For the text-containing cell, return its midpoint in (x, y) coordinate format. 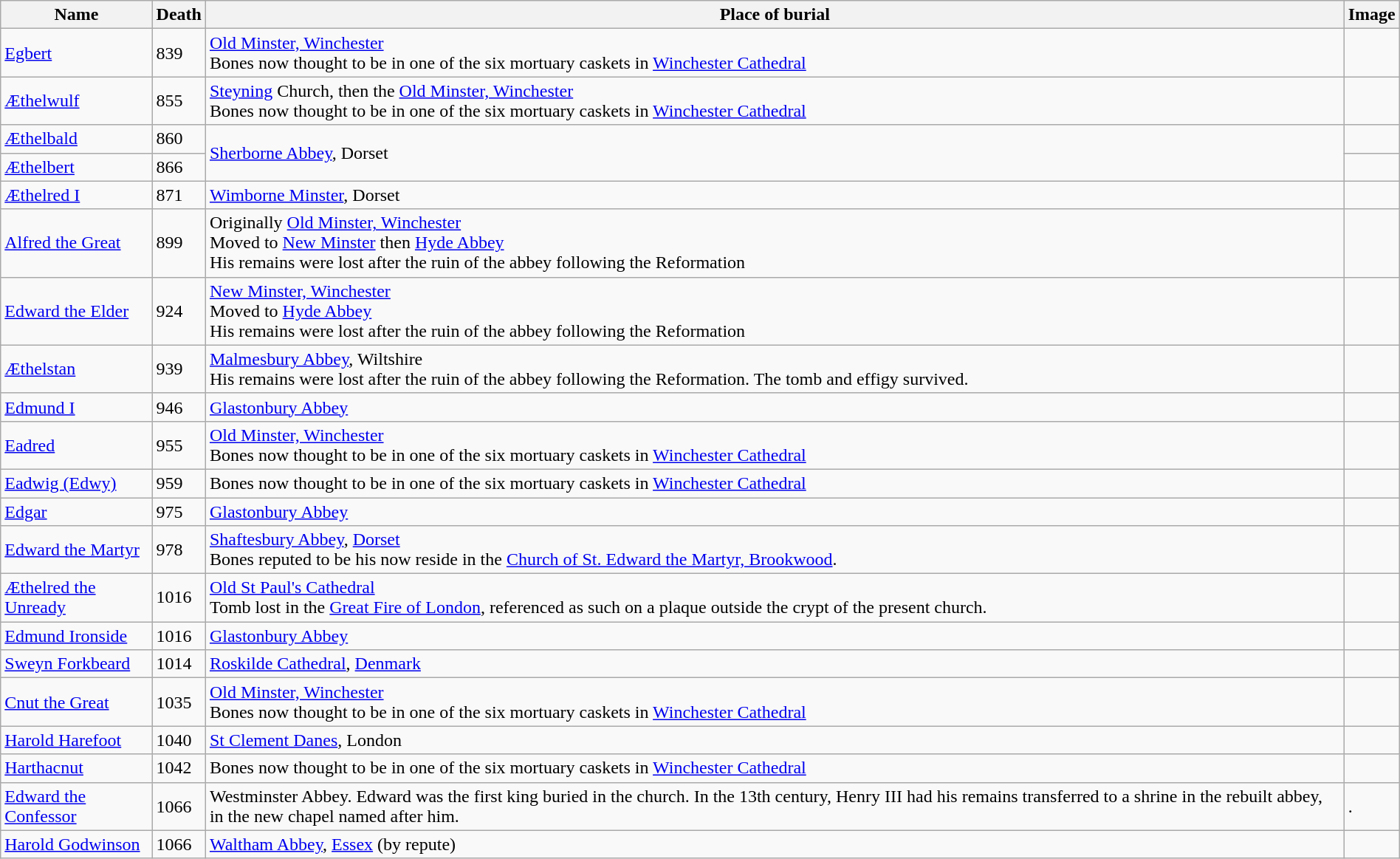
Malmesbury Abbey, WiltshireHis remains were lost after the ruin of the abbey following the Reformation. The tomb and effigy survived. (775, 369)
Image (1372, 15)
Æthelwulf (77, 100)
Harold Godwinson (77, 844)
Edmund I (77, 407)
1042 (179, 768)
Æthelred I (77, 195)
Alfred the Great (77, 243)
Æthelred the Unready (77, 598)
Old St Paul's CathedralTomb lost in the Great Fire of London, referenced as such on a plaque outside the crypt of the present church. (775, 598)
Edward the Martyr (77, 550)
New Minster, WinchesterMoved to Hyde AbbeyHis remains were lost after the ruin of the abbey following the Reformation (775, 311)
Place of burial (775, 15)
Name (77, 15)
Harthacnut (77, 768)
Eadwig (Edwy) (77, 483)
871 (179, 195)
939 (179, 369)
946 (179, 407)
Shaftesbury Abbey, DorsetBones reputed to be his now reside in the Church of St. Edward the Martyr, Brookwood. (775, 550)
Roskilde Cathedral, Denmark (775, 664)
St Clement Danes, London (775, 740)
Originally Old Minster, WinchesterMoved to New Minster then Hyde AbbeyHis remains were lost after the ruin of the abbey following the Reformation (775, 243)
Steyning Church, then the Old Minster, WinchesterBones now thought to be in one of the six mortuary caskets in Winchester Cathedral (775, 100)
839 (179, 53)
Sweyn Forkbeard (77, 664)
Edward the Confessor (77, 807)
Edmund Ironside (77, 636)
1035 (179, 702)
Sherborne Abbey, Dorset (775, 153)
1040 (179, 740)
Harold Harefoot (77, 740)
Æthelbert (77, 167)
975 (179, 512)
Wimborne Minster, Dorset (775, 195)
1014 (179, 664)
899 (179, 243)
Edward the Elder (77, 311)
924 (179, 311)
Æthelbald (77, 139)
Edgar (77, 512)
Waltham Abbey, Essex (by repute) (775, 844)
866 (179, 167)
Eadred (77, 445)
Death (179, 15)
Æthelstan (77, 369)
. (1372, 807)
855 (179, 100)
978 (179, 550)
959 (179, 483)
Cnut the Great (77, 702)
860 (179, 139)
955 (179, 445)
Egbert (77, 53)
